Return the (X, Y) coordinate for the center point of the cell that contains the specified text.  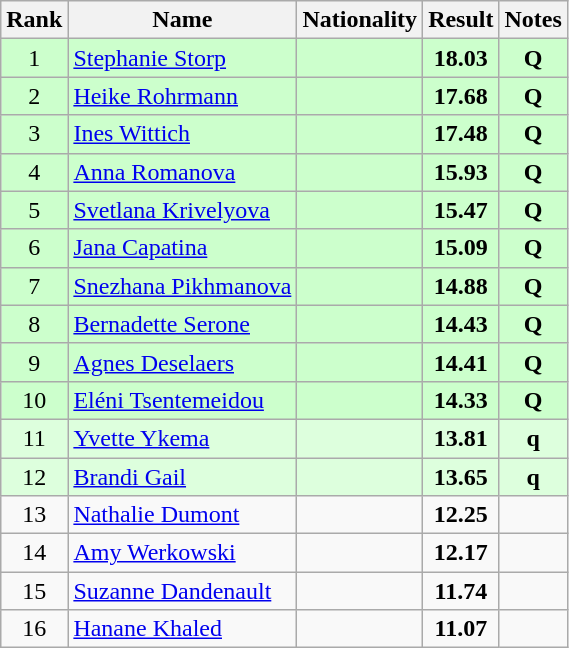
13.65 (461, 477)
9 (34, 362)
Snezhana Pikhmanova (182, 286)
13 (34, 515)
8 (34, 324)
15 (34, 591)
14 (34, 553)
14.43 (461, 324)
18.03 (461, 58)
Agnes Deselaers (182, 362)
14.33 (461, 400)
4 (34, 172)
15.09 (461, 248)
Amy Werkowski (182, 553)
Hanane Khaled (182, 629)
12 (34, 477)
15.47 (461, 210)
11.74 (461, 591)
Anna Romanova (182, 172)
6 (34, 248)
14.88 (461, 286)
12.25 (461, 515)
Rank (34, 20)
2 (34, 96)
Stephanie Storp (182, 58)
Ines Wittich (182, 134)
3 (34, 134)
Yvette Ykema (182, 438)
17.48 (461, 134)
Svetlana Krivelyova (182, 210)
5 (34, 210)
12.17 (461, 553)
Name (182, 20)
11.07 (461, 629)
Result (461, 20)
Nathalie Dumont (182, 515)
7 (34, 286)
Jana Capatina (182, 248)
14.41 (461, 362)
Brandi Gail (182, 477)
Eléni Tsentemeidou (182, 400)
13.81 (461, 438)
Suzanne Dandenault (182, 591)
15.93 (461, 172)
16 (34, 629)
Nationality (360, 20)
17.68 (461, 96)
Notes (533, 20)
11 (34, 438)
1 (34, 58)
Heike Rohrmann (182, 96)
Bernadette Serone (182, 324)
10 (34, 400)
